For the text-containing cell, return its midpoint in (x, y) coordinate format. 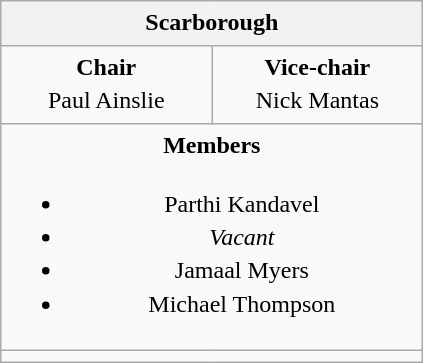
Vice-chairNick Mantas (318, 84)
MembersParthi KandavelVacantJamaal MyersMichael Thompson (212, 238)
Scarborough (212, 24)
ChairPaul Ainslie (106, 84)
